Return the (X, Y) coordinate for the center point of the cell that contains the specified text.  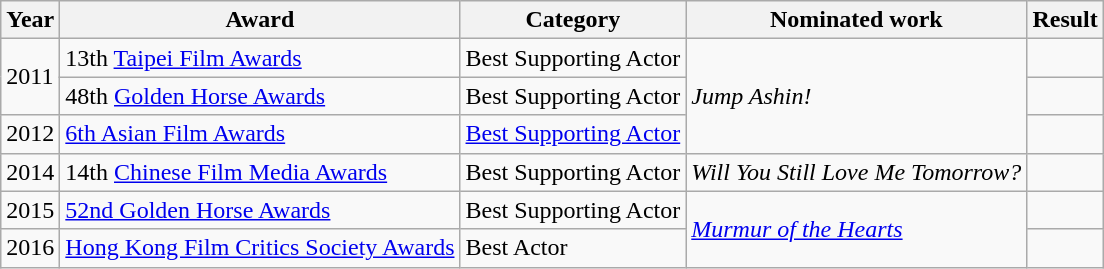
6th Asian Film Awards (260, 134)
2014 (30, 172)
Award (260, 20)
14th Chinese Film Media Awards (260, 172)
2015 (30, 210)
Jump Ashin! (856, 96)
13th Taipei Film Awards (260, 58)
2016 (30, 248)
52nd Golden Horse Awards (260, 210)
Result (1065, 20)
48th Golden Horse Awards (260, 96)
Will You Still Love Me Tomorrow? (856, 172)
Year (30, 20)
Nominated work (856, 20)
Murmur of the Hearts (856, 229)
Hong Kong Film Critics Society Awards (260, 248)
Best Actor (573, 248)
2011 (30, 77)
2012 (30, 134)
Category (573, 20)
